Pinpoint the cell where the given text exists, returning its (X, Y) midpoint coordinate. 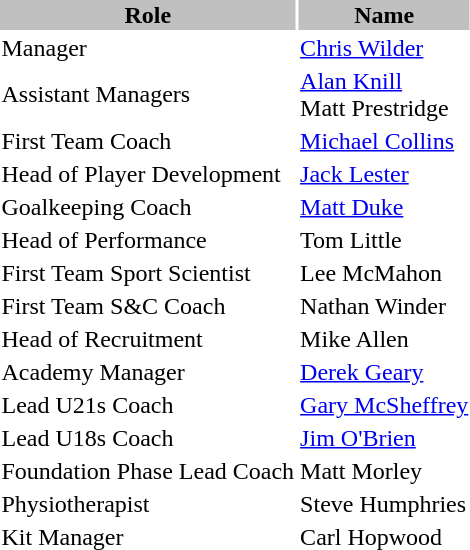
Steve Humphries (384, 504)
Lead U21s Coach (148, 405)
Derek Geary (384, 372)
Goalkeeping Coach (148, 207)
Michael Collins (384, 141)
Gary McSheffrey (384, 405)
Matt Duke (384, 207)
Foundation Phase Lead Coach (148, 471)
Jim O'Brien (384, 438)
Academy Manager (148, 372)
Matt Morley (384, 471)
First Team Sport Scientist (148, 273)
Head of Player Development (148, 174)
Name (384, 15)
Chris Wilder (384, 48)
Tom Little (384, 240)
Alan Knill Matt Prestridge (384, 94)
Lee McMahon (384, 273)
Mike Allen (384, 339)
First Team Coach (148, 141)
Jack Lester (384, 174)
Head of Performance (148, 240)
Physiotherapist (148, 504)
Role (148, 15)
Assistant Managers (148, 94)
Nathan Winder (384, 306)
Lead U18s Coach (148, 438)
Manager (148, 48)
First Team S&C Coach (148, 306)
Head of Recruitment (148, 339)
